Determine the [X, Y] coordinate at the center of the cell enclosing the given text.  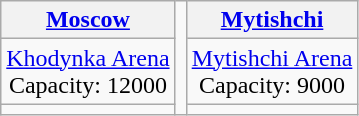
Mytishchi [272, 20]
Khodynka ArenaCapacity: 12000 [88, 72]
Moscow [88, 20]
Mytishchi ArenaCapacity: 9000 [272, 72]
